Determine the [X, Y] coordinate at the center of the cell enclosing the given text.  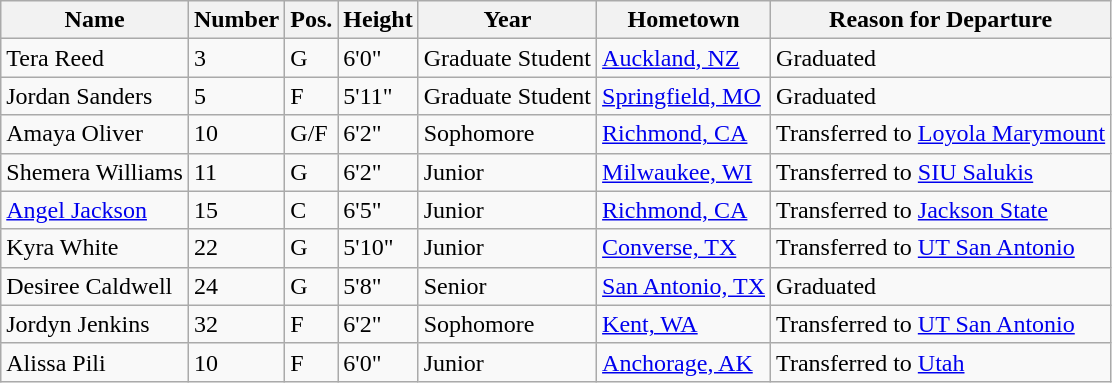
6'5" [378, 210]
Auckland, NZ [684, 58]
Hometown [684, 20]
Desiree Caldwell [95, 286]
C [312, 210]
11 [236, 172]
Transferred to SIU Salukis [941, 172]
Height [378, 20]
Springfield, MO [684, 96]
Kyra White [95, 248]
Name [95, 20]
Reason for Departure [941, 20]
Amaya Oliver [95, 134]
Senior [507, 286]
Transferred to Jackson State [941, 210]
Alissa Pili [95, 362]
Pos. [312, 20]
Shemera Williams [95, 172]
San Antonio, TX [684, 286]
Milwaukee, WI [684, 172]
5'10" [378, 248]
5'8" [378, 286]
G/F [312, 134]
Transferred to Utah [941, 362]
Anchorage, AK [684, 362]
Kent, WA [684, 324]
Tera Reed [95, 58]
Number [236, 20]
Angel Jackson [95, 210]
5'11" [378, 96]
3 [236, 58]
Year [507, 20]
Converse, TX [684, 248]
Jordan Sanders [95, 96]
24 [236, 286]
22 [236, 248]
15 [236, 210]
Transferred to Loyola Marymount [941, 134]
5 [236, 96]
32 [236, 324]
Jordyn Jenkins [95, 324]
